Return the [x, y] coordinate for the center point of the cell that contains the specified text.  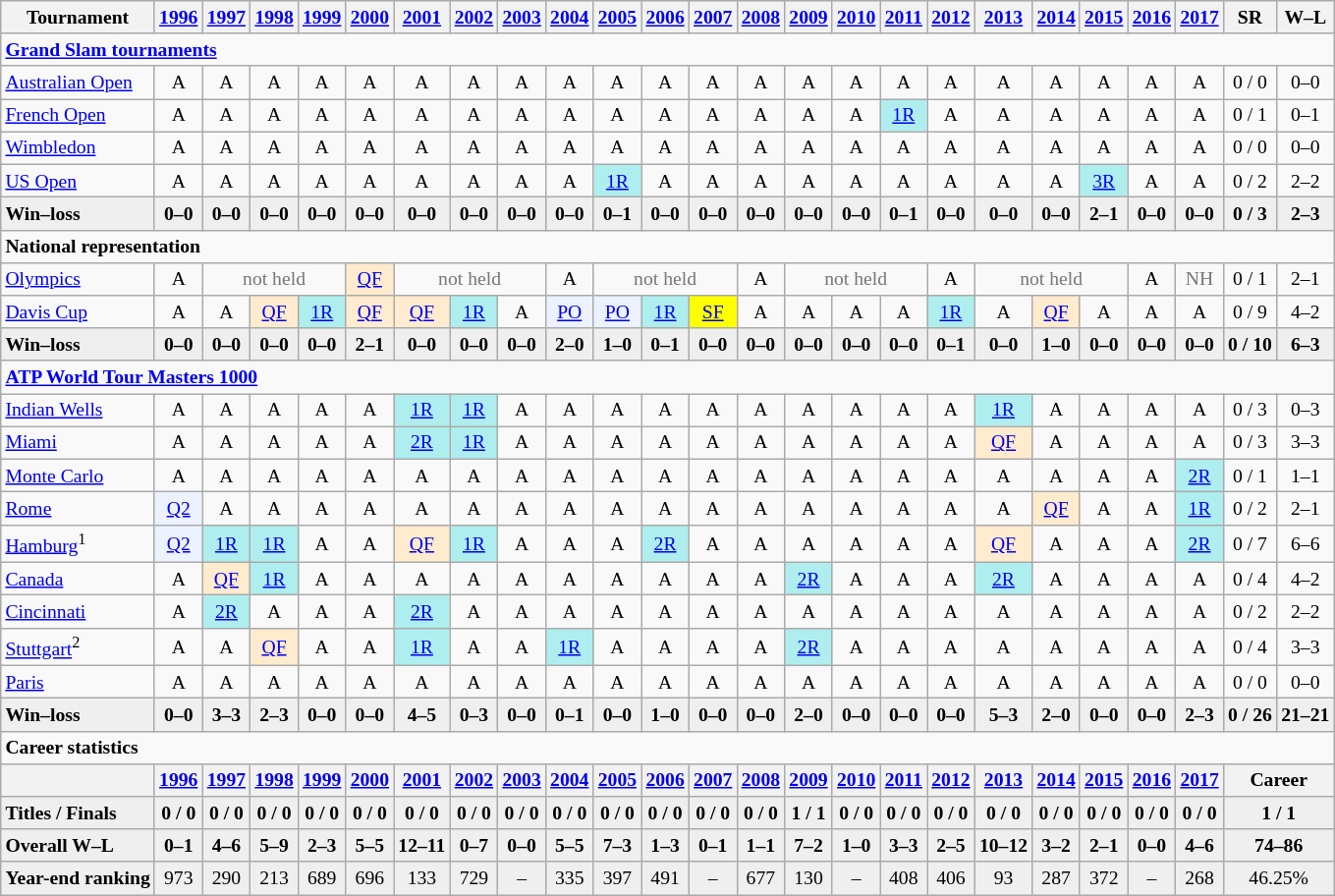
National representation [668, 246]
729 [473, 878]
268 [1200, 878]
Overall W–L [79, 845]
Hamburg1 [79, 543]
Davis Cup [79, 312]
1–3 [666, 845]
Wimbledon [79, 147]
Career [1279, 780]
4–5 [422, 715]
677 [760, 878]
NH [1200, 279]
696 [369, 878]
0 / 26 [1250, 715]
French Open [79, 116]
3–2 [1057, 845]
5–9 [275, 845]
406 [951, 878]
46.25% [1279, 878]
Cincinnati [79, 611]
12–11 [422, 845]
Miami [79, 442]
ATP World Tour Masters 1000 [668, 377]
Monte Carlo [79, 476]
133 [422, 878]
21–21 [1306, 715]
US Open [79, 181]
491 [666, 878]
Year-end ranking [79, 878]
287 [1057, 878]
Australian Open [79, 83]
Titles / Finals [79, 813]
408 [904, 878]
Olympics [79, 279]
0 / 7 [1250, 543]
Paris [79, 682]
290 [226, 878]
SR [1250, 18]
2–5 [951, 845]
397 [617, 878]
Stuttgart2 [79, 646]
372 [1104, 878]
0 / 9 [1250, 312]
Rome [79, 509]
3R [1104, 181]
W–L [1306, 18]
973 [179, 878]
7–2 [809, 845]
Career statistics [668, 747]
130 [809, 878]
6–6 [1306, 543]
689 [322, 878]
335 [570, 878]
213 [275, 878]
10–12 [1003, 845]
SF [713, 312]
Grand Slam tournaments [668, 49]
7–3 [617, 845]
6–3 [1306, 344]
5–3 [1003, 715]
Indian Wells [79, 411]
0–7 [473, 845]
93 [1003, 878]
0 / 10 [1250, 344]
Canada [79, 578]
74–86 [1279, 845]
Tournament [79, 18]
